Return the [X, Y] coordinate for the center point of the cell that contains the specified text.  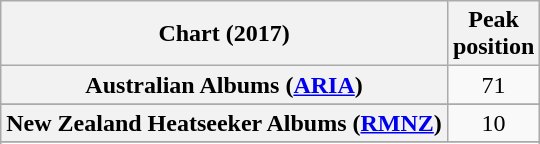
Peakposition [493, 34]
71 [493, 85]
10 [493, 123]
Australian Albums (ARIA) [224, 85]
Chart (2017) [224, 34]
New Zealand Heatseeker Albums (RMNZ) [224, 123]
